Output the [x, y] coordinate of the center of the cell containing the given text.  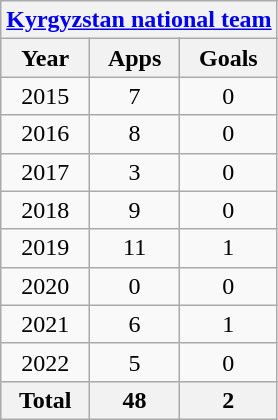
3 [135, 172]
2022 [46, 362]
11 [135, 248]
Total [46, 400]
2019 [46, 248]
48 [135, 400]
Goals [229, 58]
2021 [46, 324]
2018 [46, 210]
2020 [46, 286]
2015 [46, 96]
7 [135, 96]
5 [135, 362]
Apps [135, 58]
2016 [46, 134]
2 [229, 400]
Year [46, 58]
2017 [46, 172]
8 [135, 134]
6 [135, 324]
9 [135, 210]
Kyrgyzstan national team [139, 20]
